Search for the cell housing the specified text and yield its (x, y) center coordinate. 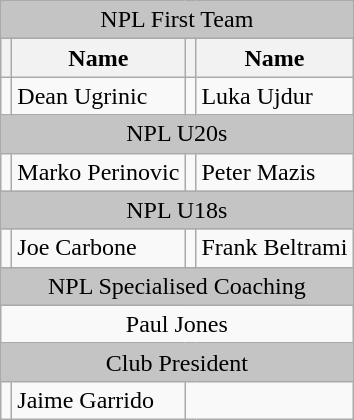
NPL First Team (177, 20)
Paul Jones (177, 324)
Club President (177, 362)
NPL U20s (177, 134)
Dean Ugrinic (98, 96)
Frank Beltrami (274, 248)
Luka Ujdur (274, 96)
NPL U18s (177, 210)
Peter Mazis (274, 172)
NPL Specialised Coaching (177, 286)
Marko Perinovic (98, 172)
Joe Carbone (98, 248)
Jaime Garrido (98, 400)
